From the cell containing the given text, extract its center point as [x, y] coordinate. 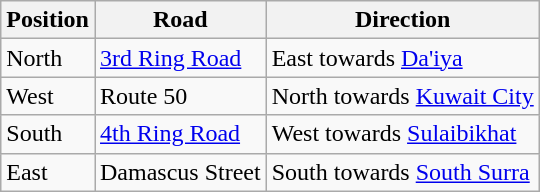
North towards Kuwait City [402, 96]
West [48, 96]
Damascus Street [180, 172]
East [48, 172]
4th Ring Road [180, 134]
East towards Da'iya [402, 58]
South towards South Surra [402, 172]
Route 50 [180, 96]
Position [48, 20]
North [48, 58]
Road [180, 20]
West towards Sulaibikhat [402, 134]
3rd Ring Road [180, 58]
South [48, 134]
Direction [402, 20]
